Identify which cell holds the provided text, then report its [X, Y] central coordinate. 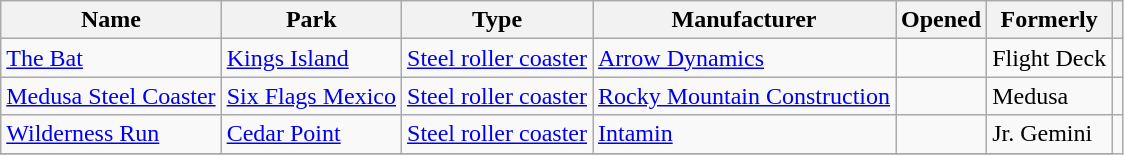
Formerly [1050, 20]
Manufacturer [744, 20]
Medusa [1050, 96]
Type [498, 20]
Six Flags Mexico [311, 96]
Name [111, 20]
Flight Deck [1050, 58]
Jr. Gemini [1050, 134]
The Bat [111, 58]
Intamin [744, 134]
Park [311, 20]
Cedar Point [311, 134]
Opened [942, 20]
Medusa Steel Coaster [111, 96]
Arrow Dynamics [744, 58]
Rocky Mountain Construction [744, 96]
Wilderness Run [111, 134]
Kings Island [311, 58]
